Identify which cell holds the provided text, then report its (X, Y) central coordinate. 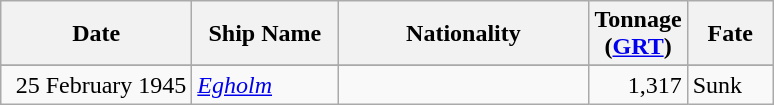
Nationality (464, 34)
Ship Name (265, 34)
Fate (730, 34)
Sunk (730, 85)
Date (96, 34)
Egholm (265, 85)
Tonnage (GRT) (638, 34)
1,317 (638, 85)
25 February 1945 (96, 85)
